For the text-containing cell, return its midpoint in [X, Y] coordinate format. 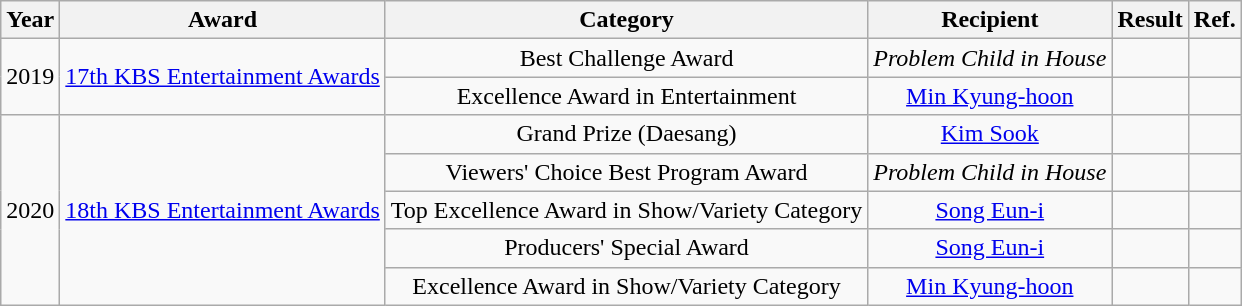
2019 [30, 77]
Kim Sook [990, 134]
18th KBS Entertainment Awards [223, 210]
Producers' Special Award [626, 248]
Award [223, 20]
Excellence Award in Show/Variety Category [626, 286]
Category [626, 20]
Grand Prize (Daesang) [626, 134]
Viewers' Choice Best Program Award [626, 172]
Year [30, 20]
Best Challenge Award [626, 58]
17th KBS Entertainment Awards [223, 77]
2020 [30, 210]
Excellence Award in Entertainment [626, 96]
Result [1150, 20]
Recipient [990, 20]
Top Excellence Award in Show/Variety Category [626, 210]
Ref. [1214, 20]
